Locate the cell with the specified text and output its (X, Y) center coordinate. 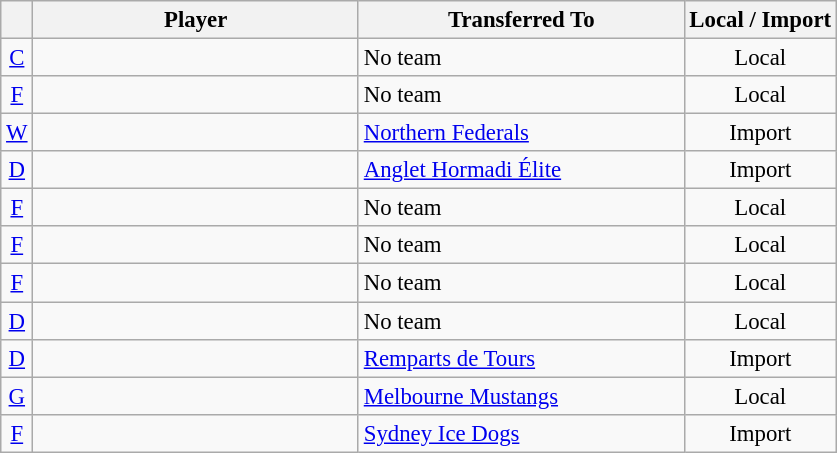
Melbourne Mustangs (521, 396)
Northern Federals (521, 133)
W (17, 133)
Transferred To (521, 20)
Sydney Ice Dogs (521, 433)
G (17, 396)
Player (196, 20)
Anglet Hormadi Élite (521, 170)
Remparts de Tours (521, 358)
Local / Import (760, 20)
C (17, 58)
